For the text-containing cell, return its midpoint in (X, Y) coordinate format. 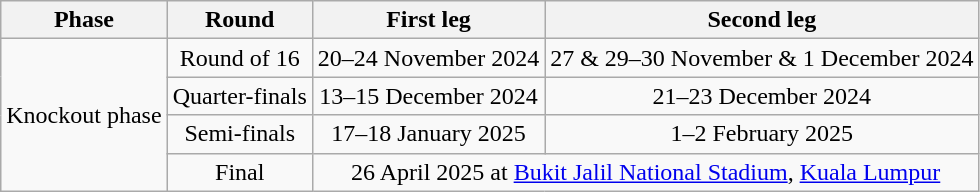
Semi-finals (240, 134)
Round of 16 (240, 58)
21–23 December 2024 (762, 96)
17–18 January 2025 (428, 134)
26 April 2025 at Bukit Jalil National Stadium, Kuala Lumpur (646, 172)
Knockout phase (84, 115)
13–15 December 2024 (428, 96)
Final (240, 172)
Phase (84, 20)
Round (240, 20)
Second leg (762, 20)
27 & 29–30 November & 1 December 2024 (762, 58)
First leg (428, 20)
Quarter-finals (240, 96)
20–24 November 2024 (428, 58)
1–2 February 2025 (762, 134)
